Identify which cell holds the provided text, then report its [X, Y] central coordinate. 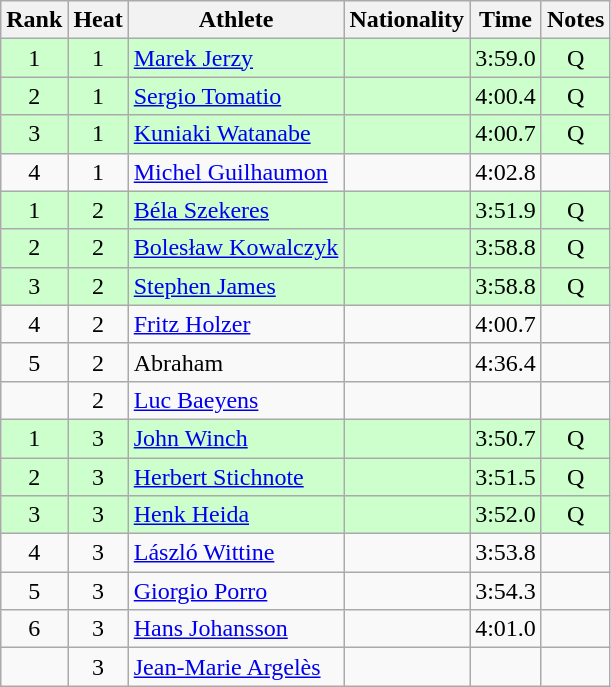
Kuniaki Watanabe [236, 134]
Stephen James [236, 286]
Michel Guilhaumon [236, 172]
Notes [575, 20]
Bolesław Kowalczyk [236, 248]
Henk Heida [236, 515]
Herbert Stichnote [236, 477]
László Wittine [236, 553]
3:51.5 [506, 477]
4:36.4 [506, 362]
4:02.8 [506, 172]
John Winch [236, 438]
Giorgio Porro [236, 591]
Sergio Tomatio [236, 96]
3:53.8 [506, 553]
Fritz Holzer [236, 324]
Time [506, 20]
Heat [98, 20]
3:52.0 [506, 515]
4:00.4 [506, 96]
4:01.0 [506, 629]
Marek Jerzy [236, 58]
6 [34, 629]
Rank [34, 20]
Nationality [407, 20]
Abraham [236, 362]
3:59.0 [506, 58]
Athlete [236, 20]
3:50.7 [506, 438]
Béla Szekeres [236, 210]
Luc Baeyens [236, 400]
Hans Johansson [236, 629]
3:51.9 [506, 210]
Jean-Marie Argelès [236, 667]
3:54.3 [506, 591]
